For the text-containing cell, return its midpoint in [x, y] coordinate format. 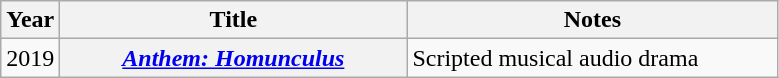
Year [30, 20]
Scripted musical audio drama [592, 58]
2019 [30, 58]
Title [234, 20]
Notes [592, 20]
Anthem: Homunculus [234, 58]
